From the cell containing the given text, extract its center point as (X, Y) coordinate. 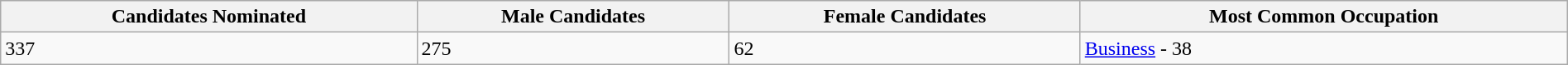
337 (208, 48)
Male Candidates (573, 17)
Business - 38 (1323, 48)
Candidates Nominated (208, 17)
Most Common Occupation (1323, 17)
Female Candidates (905, 17)
275 (573, 48)
62 (905, 48)
